Return the (X, Y) coordinate for the center point of the cell that contains the specified text.  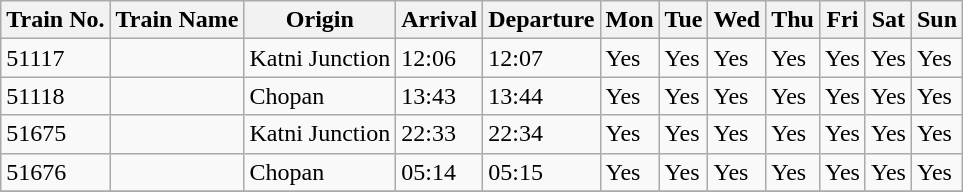
Mon (630, 20)
12:07 (542, 58)
Sun (936, 20)
22:33 (440, 134)
Train Name (177, 20)
22:34 (542, 134)
51117 (56, 58)
51118 (56, 96)
13:44 (542, 96)
Origin (320, 20)
Arrival (440, 20)
05:15 (542, 172)
13:43 (440, 96)
Fri (842, 20)
12:06 (440, 58)
Thu (793, 20)
Departure (542, 20)
05:14 (440, 172)
51675 (56, 134)
51676 (56, 172)
Sat (888, 20)
Tue (684, 20)
Train No. (56, 20)
Wed (737, 20)
